Detect which cell encompasses the target text, then output its [X, Y] center coordinate. 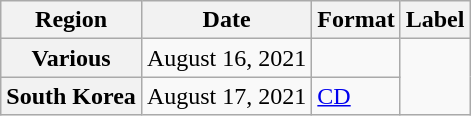
Region [72, 20]
Format [356, 20]
South Korea [72, 96]
Various [72, 58]
August 17, 2021 [226, 96]
CD [356, 96]
Label [435, 20]
August 16, 2021 [226, 58]
Date [226, 20]
